Detect which cell encompasses the target text, then output its (X, Y) center coordinate. 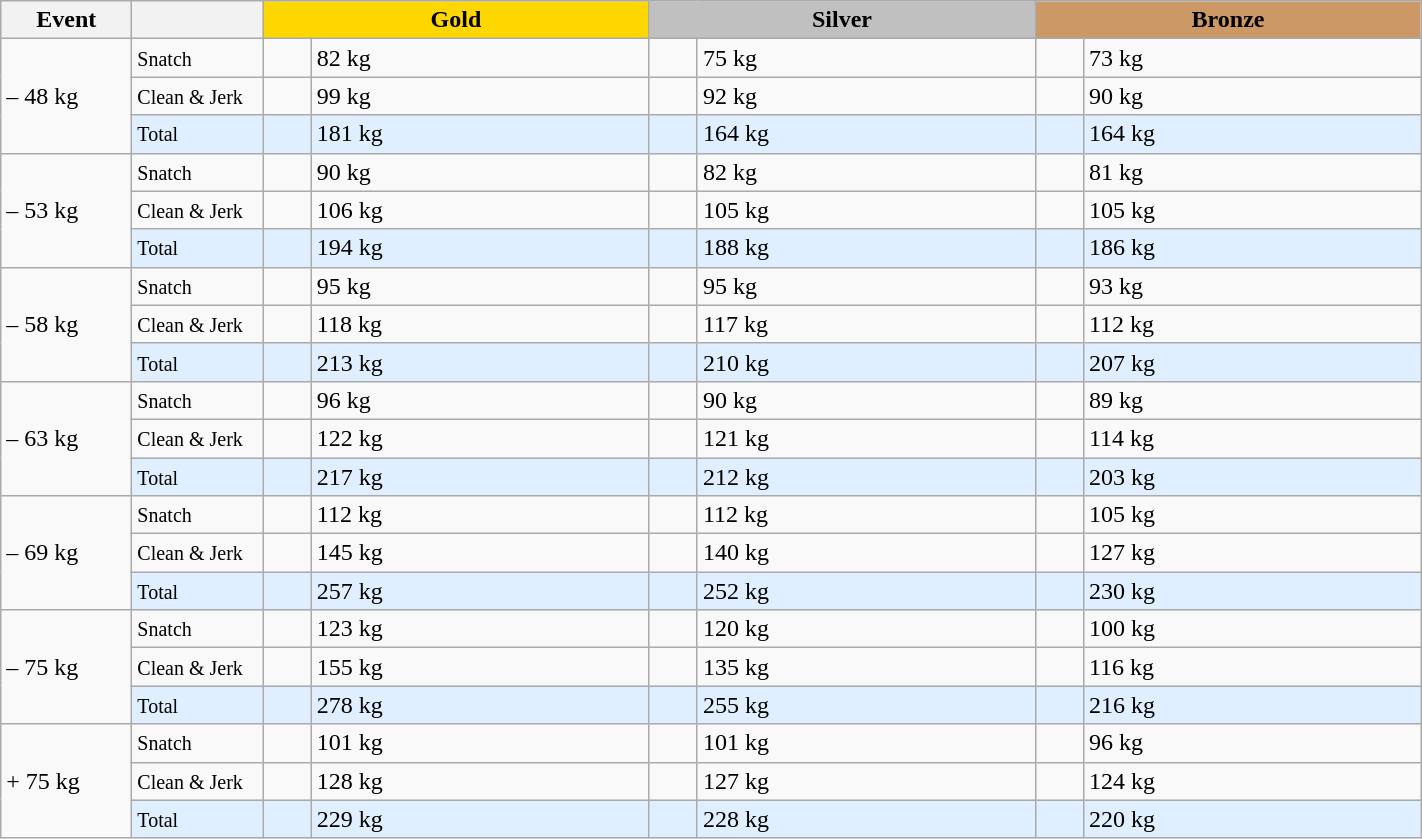
117 kg (866, 324)
128 kg (480, 781)
– 75 kg (66, 667)
81 kg (1252, 172)
93 kg (1252, 286)
114 kg (1252, 438)
123 kg (480, 629)
257 kg (480, 591)
122 kg (480, 438)
278 kg (480, 705)
+ 75 kg (66, 781)
75 kg (866, 58)
145 kg (480, 553)
230 kg (1252, 591)
– 63 kg (66, 438)
120 kg (866, 629)
73 kg (1252, 58)
217 kg (480, 477)
255 kg (866, 705)
252 kg (866, 591)
– 69 kg (66, 553)
– 48 kg (66, 96)
216 kg (1252, 705)
203 kg (1252, 477)
228 kg (866, 819)
121 kg (866, 438)
106 kg (480, 210)
140 kg (866, 553)
213 kg (480, 362)
186 kg (1252, 248)
229 kg (480, 819)
Silver (842, 20)
181 kg (480, 134)
– 53 kg (66, 210)
Event (66, 20)
– 58 kg (66, 324)
99 kg (480, 96)
100 kg (1252, 629)
220 kg (1252, 819)
124 kg (1252, 781)
155 kg (480, 667)
92 kg (866, 96)
207 kg (1252, 362)
116 kg (1252, 667)
89 kg (1252, 400)
212 kg (866, 477)
135 kg (866, 667)
194 kg (480, 248)
Gold (456, 20)
188 kg (866, 248)
Bronze (1228, 20)
210 kg (866, 362)
118 kg (480, 324)
